Provide the (x, y) coordinate of the cell's center where the given text is located.  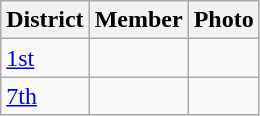
Photo (224, 20)
7th (45, 96)
District (45, 20)
Member (138, 20)
1st (45, 58)
